Extract the (X, Y) coordinate from the center of the cell holding the provided text.  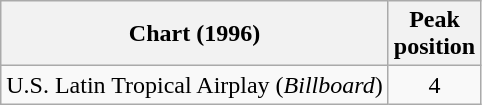
Chart (1996) (195, 34)
U.S. Latin Tropical Airplay (Billboard) (195, 85)
Peakposition (434, 34)
4 (434, 85)
